Locate the cell with the specified text and output its (X, Y) center coordinate. 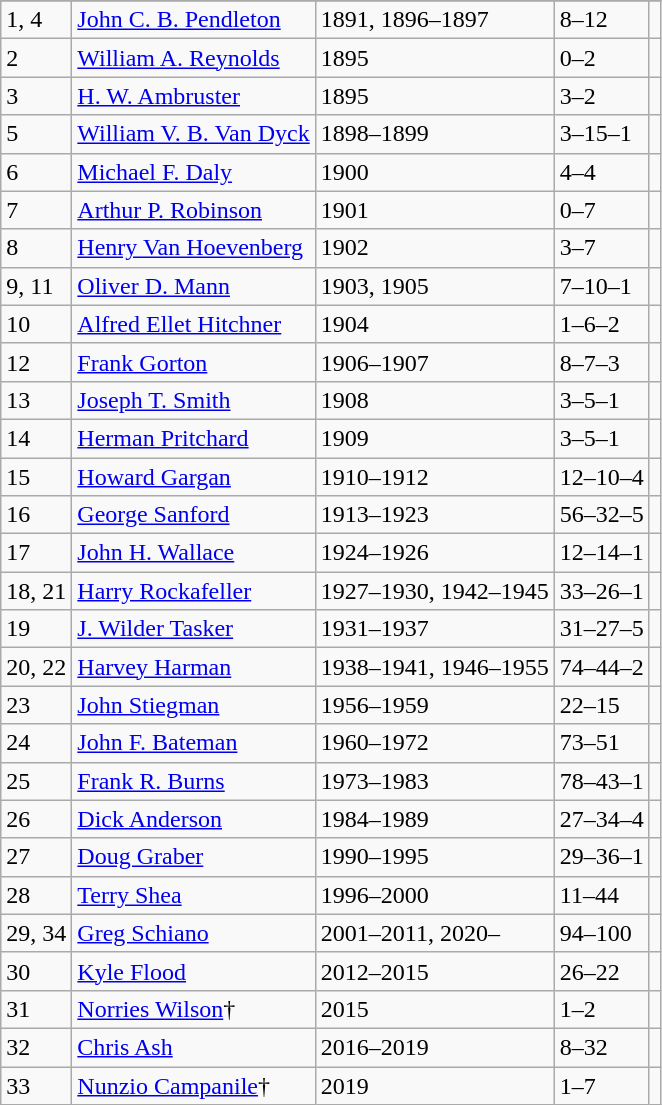
17 (36, 553)
2001–2011, 2020– (434, 933)
23 (36, 705)
28 (36, 895)
24 (36, 743)
9, 11 (36, 286)
1924–1926 (434, 553)
8–12 (602, 20)
Doug Graber (194, 857)
14 (36, 438)
11–44 (602, 895)
1908 (434, 400)
73–51 (602, 743)
94–100 (602, 933)
15 (36, 477)
1891, 1896–1897 (434, 20)
William A. Reynolds (194, 58)
3–2 (602, 96)
John H. Wallace (194, 553)
18, 21 (36, 591)
12–14–1 (602, 553)
8–32 (602, 1047)
25 (36, 781)
3–15–1 (602, 134)
Frank R. Burns (194, 781)
33 (36, 1085)
56–32–5 (602, 515)
George Sanford (194, 515)
12–10–4 (602, 477)
29, 34 (36, 933)
12 (36, 362)
Frank Gorton (194, 362)
1–2 (602, 1009)
78–43–1 (602, 781)
1973–1983 (434, 781)
31 (36, 1009)
Henry Van Hoevenberg (194, 248)
1938–1941, 1946–1955 (434, 667)
Harry Rockafeller (194, 591)
1902 (434, 248)
31–27–5 (602, 629)
Alfred Ellet Hitchner (194, 324)
1904 (434, 324)
7 (36, 210)
2019 (434, 1085)
Howard Gargan (194, 477)
13 (36, 400)
1990–1995 (434, 857)
7–10–1 (602, 286)
1960–1972 (434, 743)
1910–1912 (434, 477)
1–6–2 (602, 324)
John C. B. Pendleton (194, 20)
J. Wilder Tasker (194, 629)
3 (36, 96)
20, 22 (36, 667)
32 (36, 1047)
Nunzio Campanile† (194, 1085)
2012–2015 (434, 971)
Michael F. Daly (194, 172)
Greg Schiano (194, 933)
3–7 (602, 248)
Joseph T. Smith (194, 400)
Arthur P. Robinson (194, 210)
Norries Wilson† (194, 1009)
Dick Anderson (194, 819)
H. W. Ambruster (194, 96)
22–15 (602, 705)
Herman Pritchard (194, 438)
8 (36, 248)
1–7 (602, 1085)
19 (36, 629)
10 (36, 324)
Terry Shea (194, 895)
1900 (434, 172)
Chris Ash (194, 1047)
John F. Bateman (194, 743)
27–34–4 (602, 819)
2016–2019 (434, 1047)
4–4 (602, 172)
33–26–1 (602, 591)
5 (36, 134)
John Stiegman (194, 705)
30 (36, 971)
2015 (434, 1009)
1901 (434, 210)
William V. B. Van Dyck (194, 134)
1956–1959 (434, 705)
27 (36, 857)
1909 (434, 438)
1903, 1905 (434, 286)
74–44–2 (602, 667)
6 (36, 172)
1906–1907 (434, 362)
1913–1923 (434, 515)
Kyle Flood (194, 971)
1996–2000 (434, 895)
0–7 (602, 210)
2 (36, 58)
0–2 (602, 58)
1927–1930, 1942–1945 (434, 591)
1, 4 (36, 20)
26–22 (602, 971)
Harvey Harman (194, 667)
29–36–1 (602, 857)
8–7–3 (602, 362)
1984–1989 (434, 819)
1898–1899 (434, 134)
1931–1937 (434, 629)
26 (36, 819)
16 (36, 515)
Oliver D. Mann (194, 286)
